Identify which cell holds the provided text, then report its (x, y) central coordinate. 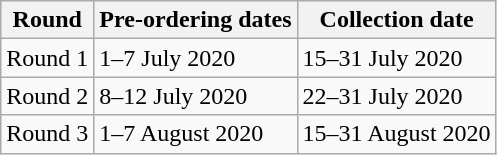
1–7 August 2020 (196, 134)
Round 1 (48, 58)
Round 2 (48, 96)
15–31 July 2020 (396, 58)
22–31 July 2020 (396, 96)
Round (48, 20)
Round 3 (48, 134)
Collection date (396, 20)
8–12 July 2020 (196, 96)
1–7 July 2020 (196, 58)
Pre-ordering dates (196, 20)
15–31 August 2020 (396, 134)
